Return the [x, y] coordinate for the center point of the cell that contains the specified text.  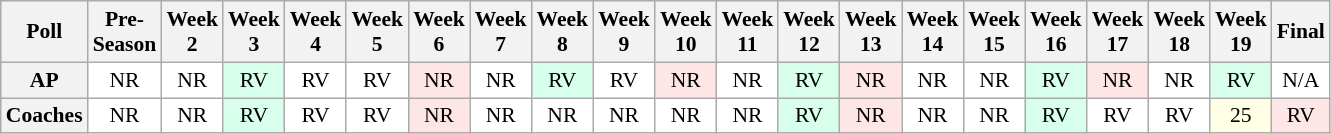
Week12 [809, 32]
Week15 [994, 32]
Week17 [1118, 32]
Poll [44, 32]
AP [44, 80]
Week11 [748, 32]
Final [1301, 32]
Week9 [624, 32]
Pre-Season [125, 32]
Week10 [686, 32]
Week19 [1241, 32]
Week4 [316, 32]
Week18 [1179, 32]
25 [1241, 116]
N/A [1301, 80]
Week5 [377, 32]
Week8 [562, 32]
Week6 [439, 32]
Week7 [501, 32]
Coaches [44, 116]
Week2 [192, 32]
Week14 [933, 32]
Week3 [254, 32]
Week16 [1056, 32]
Week13 [871, 32]
